Return [X, Y] of the center of cell containing provided text 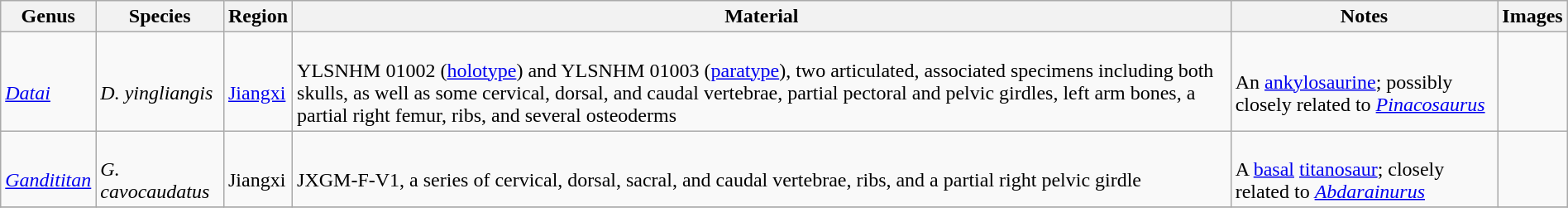
Images [1532, 17]
Region [258, 17]
G. cavocaudatus [160, 169]
Genus [48, 17]
JXGM-F-V1, a series of cervical, dorsal, sacral, and caudal vertebrae, ribs, and a partial right pelvic girdle [762, 169]
Material [762, 17]
Species [160, 17]
Notes [1365, 17]
Gandititan [48, 169]
Datai [48, 81]
A basal titanosaur; closely related to Abdarainurus [1365, 169]
An ankylosaurine; possibly closely related to Pinacosaurus [1365, 81]
D. yingliangis [160, 81]
